Capture the cell that displays the provided text and extract its [X, Y] central coordinate. 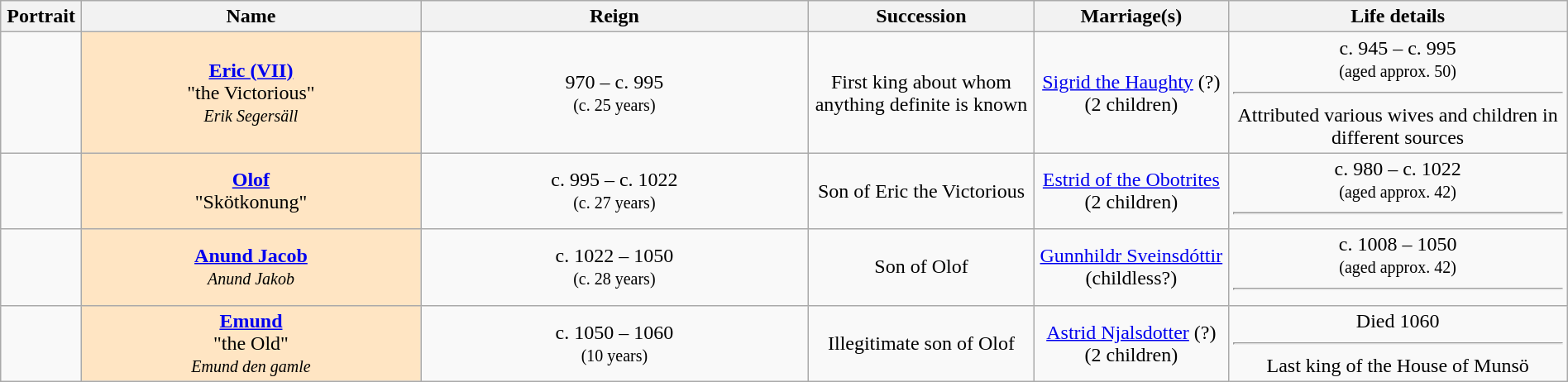
c. 1050 – 1060(10 years) [615, 343]
Anund JacobAnund Jakob [251, 267]
c. 1008 – 1050(aged approx. 42) [1398, 267]
Life details [1398, 17]
Astrid Njalsdotter (?)(2 children) [1131, 343]
Reign [615, 17]
Succession [921, 17]
c. 995 – c. 1022(c. 27 years) [615, 191]
First king about whom anything definite is known [921, 93]
Died 1060Last king of the House of Munsö [1398, 343]
Estrid of the Obotrites(2 children) [1131, 191]
Marriage(s) [1131, 17]
Son of Olof [921, 267]
Emund"the Old"Emund den gamle [251, 343]
c. 1022 – 1050(c. 28 years) [615, 267]
Olof"Skötkonung" [251, 191]
Illegitimate son of Olof [921, 343]
c. 980 – c. 1022(aged approx. 42) [1398, 191]
c. 945 – c. 995(aged approx. 50)Attributed various wives and children in different sources [1398, 93]
Sigrid the Haughty (?)(2 children) [1131, 93]
Portrait [41, 17]
Son of Eric the Victorious [921, 191]
Name [251, 17]
Gunnhildr Sveinsdóttir(childless?) [1131, 267]
Eric (VII)"the Victorious"Erik Segersäll [251, 93]
970 – c. 995(c. 25 years) [615, 93]
